Output the (x, y) coordinate of the center of the cell containing the given text.  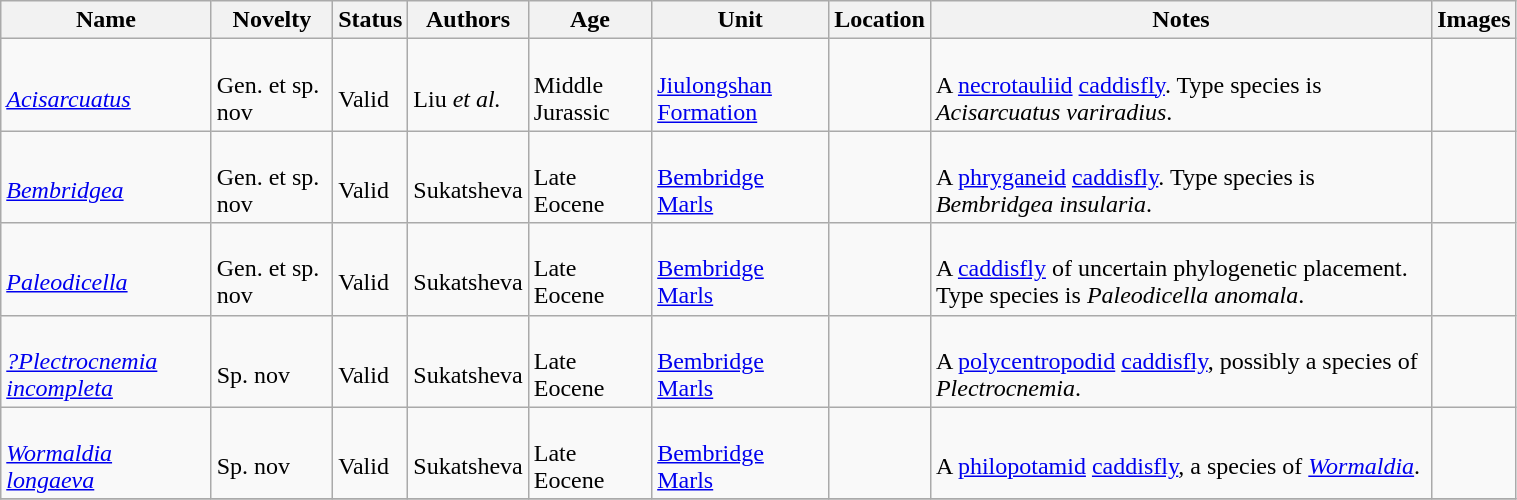
Age (590, 20)
?Plectrocnemia incompleta (106, 361)
Middle Jurassic (590, 85)
Notes (1180, 20)
Paleodicella (106, 269)
Wormaldia longaeva (106, 453)
Novelty (272, 20)
Unit (740, 20)
Authors (468, 20)
Liu et al. (468, 85)
Bembridgea (106, 177)
Name (106, 20)
Jiulongshan Formation (740, 85)
A necrotauliid caddisfly. Type species is Acisarcuatus variradius. (1180, 85)
A philopotamid caddisfly, a species of Wormaldia. (1180, 453)
Location (880, 20)
Images (1474, 20)
A polycentropodid caddisfly, possibly a species of Plectrocnemia. (1180, 361)
A caddisfly of uncertain phylogenetic placement. Type species is Paleodicella anomala. (1180, 269)
A phryganeid caddisfly. Type species is Bembridgea insularia. (1180, 177)
Status (370, 20)
Acisarcuatus (106, 85)
